Return (X, Y) of the center of cell containing provided text 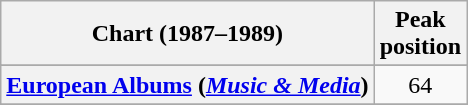
Peakposition (420, 34)
Chart (1987–1989) (188, 34)
European Albums (Music & Media) (188, 85)
64 (420, 85)
